Find where the given text appears and provide that cell's center as [X, Y] coordinate. 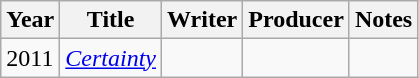
Title [111, 20]
Producer [296, 20]
Certainty [111, 58]
Writer [202, 20]
Year [30, 20]
2011 [30, 58]
Notes [383, 20]
